Capture the cell that displays the provided text and extract its (X, Y) central coordinate. 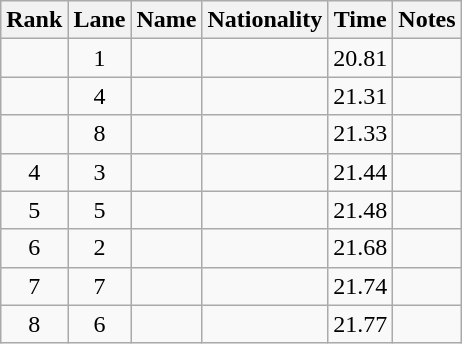
21.68 (360, 248)
2 (100, 248)
21.77 (360, 324)
3 (100, 172)
Time (360, 20)
Lane (100, 20)
21.33 (360, 134)
Rank (34, 20)
21.74 (360, 286)
21.48 (360, 210)
20.81 (360, 58)
21.31 (360, 96)
1 (100, 58)
Notes (427, 20)
Nationality (265, 20)
Name (166, 20)
21.44 (360, 172)
